Pinpoint the cell where the given text exists, returning its (X, Y) midpoint coordinate. 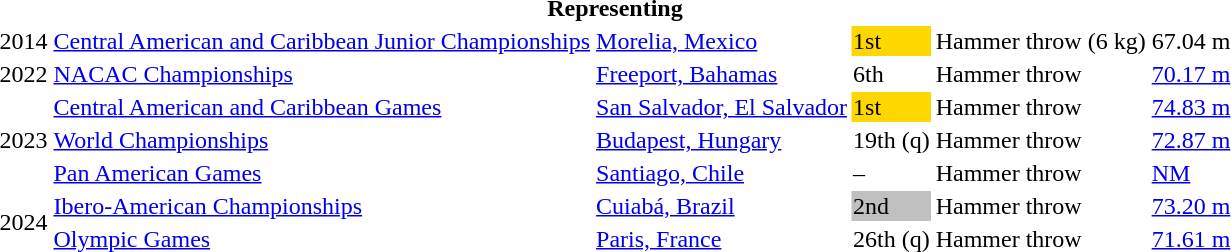
Budapest, Hungary (722, 140)
San Salvador, El Salvador (722, 107)
Ibero-American Championships (322, 206)
– (892, 173)
World Championships (322, 140)
Pan American Games (322, 173)
Santiago, Chile (722, 173)
Freeport, Bahamas (722, 74)
Morelia, Mexico (722, 41)
19th (q) (892, 140)
Central American and Caribbean Junior Championships (322, 41)
Central American and Caribbean Games (322, 107)
NACAC Championships (322, 74)
6th (892, 74)
2nd (892, 206)
Hammer throw (6 kg) (1040, 41)
Cuiabá, Brazil (722, 206)
